For the text-containing cell, return its midpoint in (x, y) coordinate format. 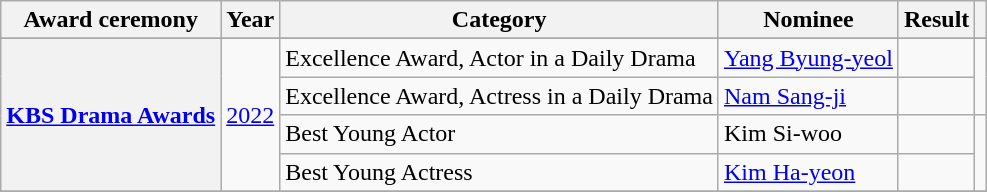
Excellence Award, Actor in a Daily Drama (500, 58)
Kim Si-woo (808, 134)
Category (500, 20)
KBS Drama Awards (111, 115)
Kim Ha-yeon (808, 172)
2022 (250, 115)
Result (936, 20)
Best Young Actress (500, 172)
Yang Byung-yeol (808, 58)
Award ceremony (111, 20)
Year (250, 20)
Nominee (808, 20)
Nam Sang-ji (808, 96)
Excellence Award, Actress in a Daily Drama (500, 96)
Best Young Actor (500, 134)
